Extract the [X, Y] coordinate from the center of the cell holding the provided text.  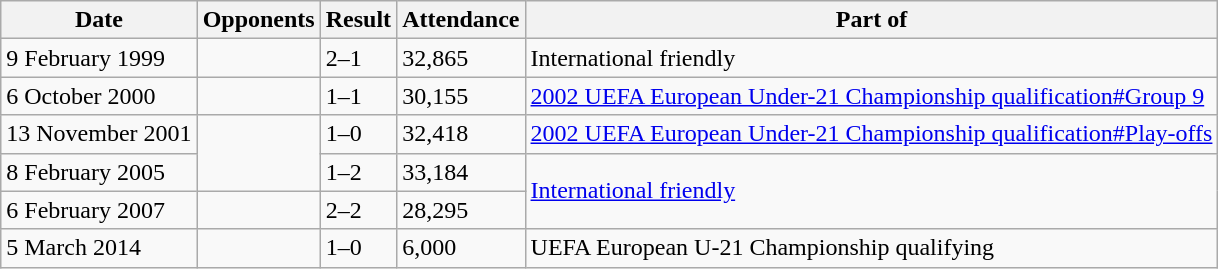
Date [99, 20]
Attendance [461, 20]
UEFA European U-21 Championship qualifying [872, 248]
32,865 [461, 58]
13 November 2001 [99, 134]
2002 UEFA European Under-21 Championship qualification#Group 9 [872, 96]
6 October 2000 [99, 96]
2–1 [358, 58]
9 February 1999 [99, 58]
8 February 2005 [99, 172]
6 February 2007 [99, 210]
Part of [872, 20]
5 March 2014 [99, 248]
Opponents [258, 20]
Result [358, 20]
28,295 [461, 210]
30,155 [461, 96]
2–2 [358, 210]
33,184 [461, 172]
2002 UEFA European Under-21 Championship qualification#Play-offs [872, 134]
32,418 [461, 134]
1–1 [358, 96]
6,000 [461, 248]
1–2 [358, 172]
